Extract the (X, Y) coordinate from the center of the cell holding the provided text.  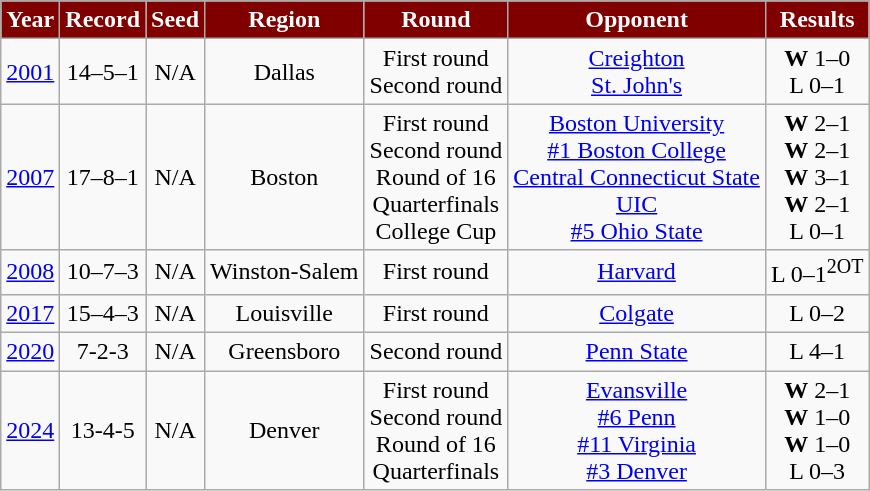
14–5–1 (103, 72)
Boston University#1 Boston CollegeCentral Connecticut StateUIC#5 Ohio State (637, 177)
Round (436, 20)
Denver (284, 430)
15–4–3 (103, 313)
L 0–12OT (817, 272)
Opponent (637, 20)
2008 (30, 272)
Harvard (637, 272)
L 4–1 (817, 352)
L 0–2 (817, 313)
Dallas (284, 72)
10–7–3 (103, 272)
W 1–0L 0–1 (817, 72)
Penn State (637, 352)
13-4-5 (103, 430)
First roundSecond round (436, 72)
CreightonSt. John's (637, 72)
2017 (30, 313)
17–8–1 (103, 177)
Second round (436, 352)
Louisville (284, 313)
W 2–1W 2–1W 3–1 W 2–1 L 0–1 (817, 177)
Region (284, 20)
2020 (30, 352)
First roundSecond roundRound of 16Quarterfinals (436, 430)
W 2–1W 1–0W 1–0L 0–3 (817, 430)
Colgate (637, 313)
2024 (30, 430)
2001 (30, 72)
Seed (176, 20)
Record (103, 20)
Winston-Salem (284, 272)
Evansville#6 Penn#11 Virginia#3 Denver (637, 430)
Year (30, 20)
2007 (30, 177)
Boston (284, 177)
Greensboro (284, 352)
First roundSecond roundRound of 16QuarterfinalsCollege Cup (436, 177)
Results (817, 20)
7-2-3 (103, 352)
